Return the [x, y] coordinate for the center point of the cell that contains the specified text.  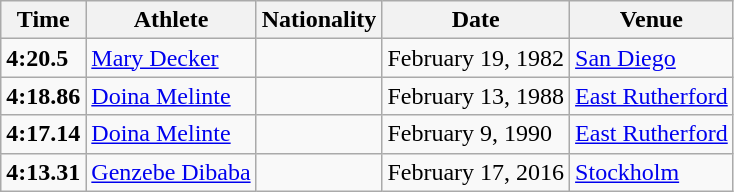
February 19, 1982 [476, 58]
4:13.31 [44, 172]
Venue [652, 20]
4:18.86 [44, 96]
Time [44, 20]
4:17.14 [44, 134]
Athlete [171, 20]
February 13, 1988 [476, 96]
February 9, 1990 [476, 134]
February 17, 2016 [476, 172]
Mary Decker [171, 58]
Genzebe Dibaba [171, 172]
San Diego [652, 58]
4:20.5 [44, 58]
Nationality [319, 20]
Date [476, 20]
Stockholm [652, 172]
